From the cell containing the given text, extract its center point as (X, Y) coordinate. 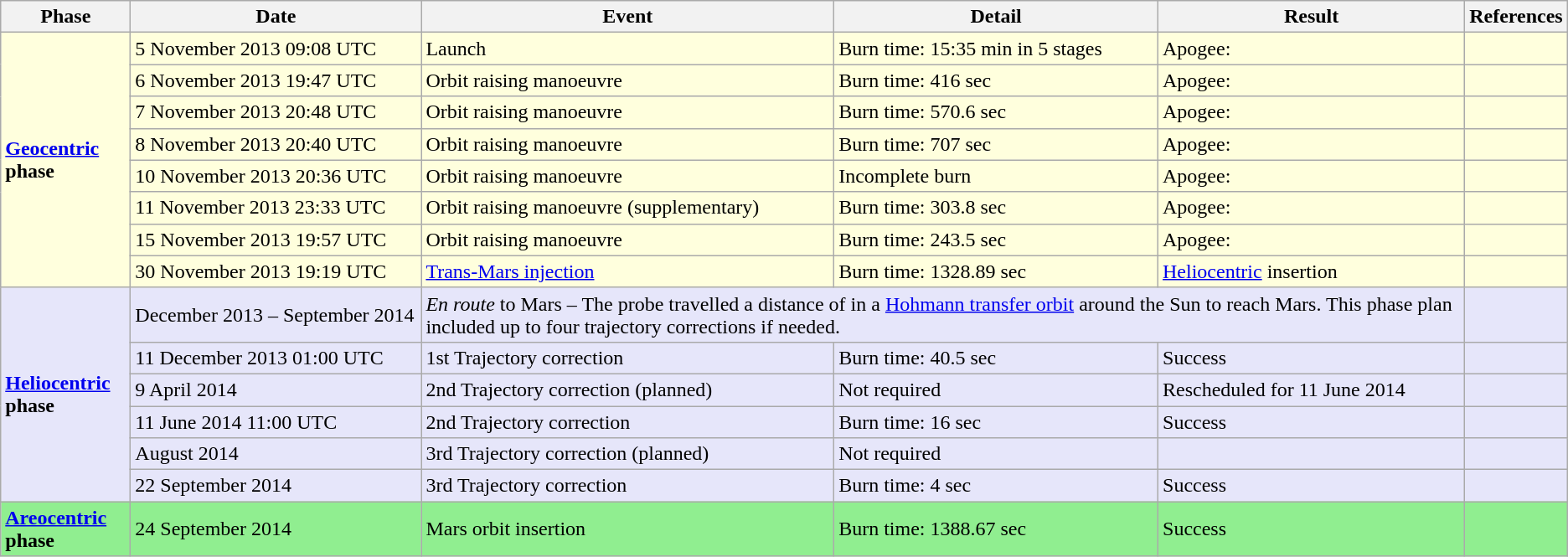
References (1516, 17)
11 December 2013 01:00 UTC (276, 358)
Incomplete burn (997, 176)
Event (628, 17)
Mars orbit insertion (628, 529)
Geocentric phase (65, 160)
Detail (997, 17)
6 November 2013 19:47 UTC (276, 80)
15 November 2013 19:57 UTC (276, 240)
Burn time: 4 sec (997, 486)
30 November 2013 19:19 UTC (276, 271)
Burn time: 15:35 min in 5 stages (997, 49)
Burn time: 40.5 sec (997, 358)
Result (1312, 17)
Burn time: 570.6 sec (997, 112)
3rd Trajectory correction (planned) (628, 454)
2nd Trajectory correction (628, 421)
10 November 2013 20:36 UTC (276, 176)
Orbit raising manoeuvre (supplementary) (628, 208)
December 2013 – September 2014 (276, 315)
Burn time: 1328.89 sec (997, 271)
Heliocentric insertion (1312, 271)
22 September 2014 (276, 486)
Date (276, 17)
11 November 2013 23:33 UTC (276, 208)
Launch (628, 49)
9 April 2014 (276, 389)
5 November 2013 09:08 UTC (276, 49)
3rd Trajectory correction (628, 486)
Trans-Mars injection (628, 271)
Burn time: 416 sec (997, 80)
11 June 2014 11:00 UTC (276, 421)
Areocentric phase (65, 529)
Burn time: 1388.67 sec (997, 529)
Burn time: 303.8 sec (997, 208)
Burn time: 16 sec (997, 421)
Burn time: 707 sec (997, 144)
8 November 2013 20:40 UTC (276, 144)
1st Trajectory correction (628, 358)
24 September 2014 (276, 529)
August 2014 (276, 454)
Burn time: 243.5 sec (997, 240)
7 November 2013 20:48 UTC (276, 112)
Phase (65, 17)
Heliocentric phase (65, 394)
Rescheduled for 11 June 2014 (1312, 389)
2nd Trajectory correction (planned) (628, 389)
